Output the (X, Y) coordinate of the center of the cell containing the given text.  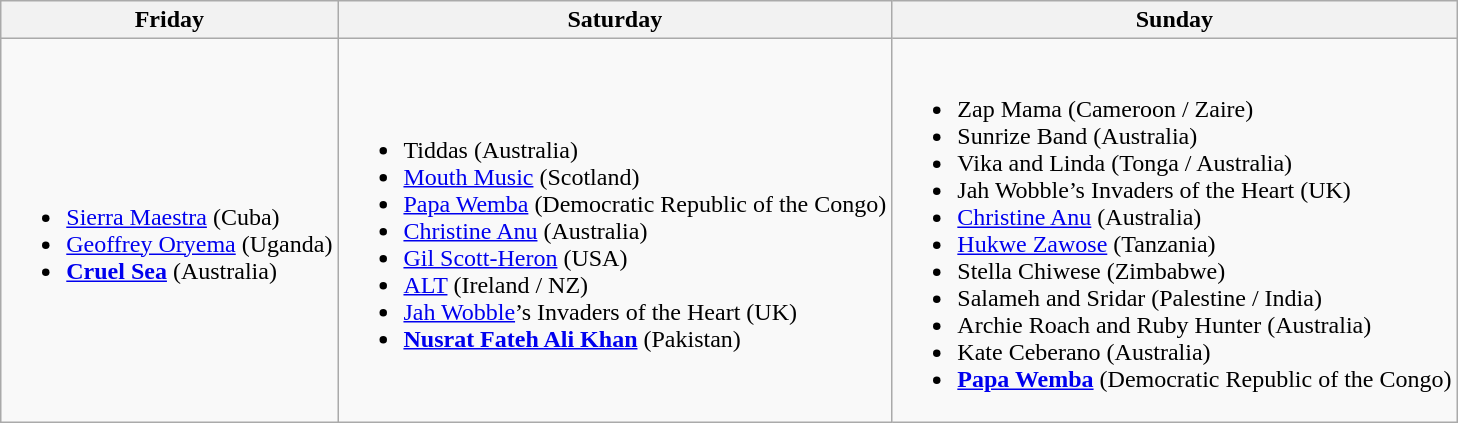
Sierra Maestra (Cuba)Geoffrey Oryema (Uganda)Cruel Sea (Australia) (170, 230)
Saturday (615, 20)
Sunday (1174, 20)
Friday (170, 20)
